Capture the cell that displays the provided text and extract its [X, Y] central coordinate. 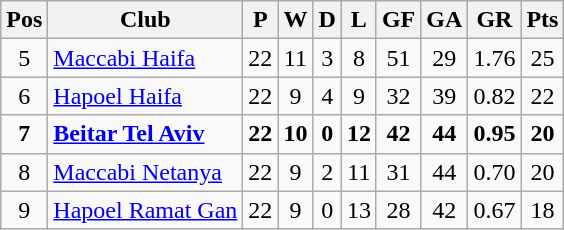
39 [444, 96]
GR [494, 20]
0.82 [494, 96]
L [358, 20]
51 [398, 58]
GF [398, 20]
Maccabi Netanya [146, 172]
GA [444, 20]
Club [146, 20]
P [260, 20]
28 [398, 210]
32 [398, 96]
1.76 [494, 58]
31 [398, 172]
0.95 [494, 134]
Hapoel Haifa [146, 96]
Maccabi Haifa [146, 58]
Pos [24, 20]
0.67 [494, 210]
6 [24, 96]
7 [24, 134]
25 [542, 58]
D [327, 20]
2 [327, 172]
13 [358, 210]
Pts [542, 20]
4 [327, 96]
5 [24, 58]
29 [444, 58]
18 [542, 210]
0.70 [494, 172]
W [296, 20]
3 [327, 58]
Beitar Tel Aviv [146, 134]
12 [358, 134]
10 [296, 134]
Hapoel Ramat Gan [146, 210]
